Search for the cell housing the specified text and yield its (X, Y) center coordinate. 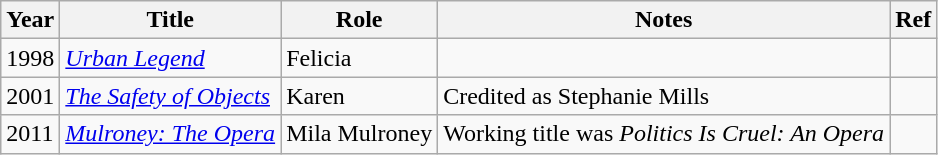
Year (30, 20)
Role (360, 20)
Credited as Stephanie Mills (664, 96)
Ref (914, 20)
Working title was Politics Is Cruel: An Opera (664, 134)
Mulroney: The Opera (170, 134)
Notes (664, 20)
1998 (30, 58)
Karen (360, 96)
2001 (30, 96)
2011 (30, 134)
Felicia (360, 58)
Title (170, 20)
Mila Mulroney (360, 134)
The Safety of Objects (170, 96)
Urban Legend (170, 58)
